Scan for the cell matching the given text and deliver its (x, y) coordinate at center. 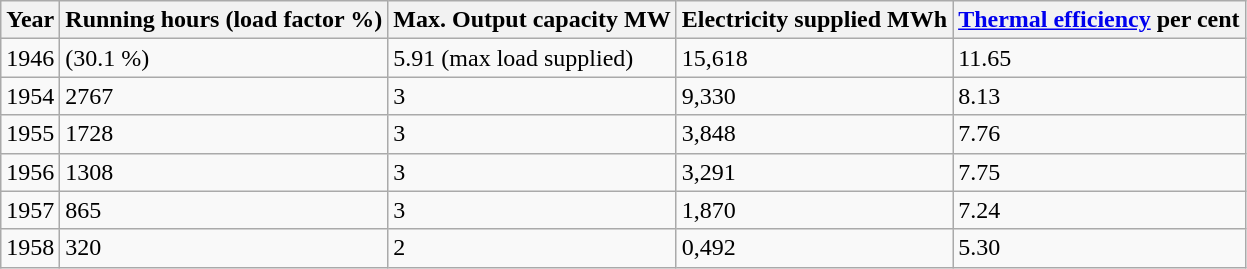
Year (30, 20)
(30.1 %) (224, 58)
865 (224, 210)
1958 (30, 248)
3,291 (814, 172)
5.91 (max load supplied) (532, 58)
Running hours (load factor %) (224, 20)
1957 (30, 210)
1954 (30, 96)
0,492 (814, 248)
1308 (224, 172)
9,330 (814, 96)
2 (532, 248)
320 (224, 248)
7.76 (1100, 134)
5.30 (1100, 248)
Thermal efficiency per cent (1100, 20)
1728 (224, 134)
Electricity supplied MWh (814, 20)
7.24 (1100, 210)
15,618 (814, 58)
8.13 (1100, 96)
1,870 (814, 210)
1955 (30, 134)
3,848 (814, 134)
1946 (30, 58)
Max. Output capacity MW (532, 20)
2767 (224, 96)
7.75 (1100, 172)
1956 (30, 172)
11.65 (1100, 58)
